Identify which cell holds the provided text, then report its [X, Y] central coordinate. 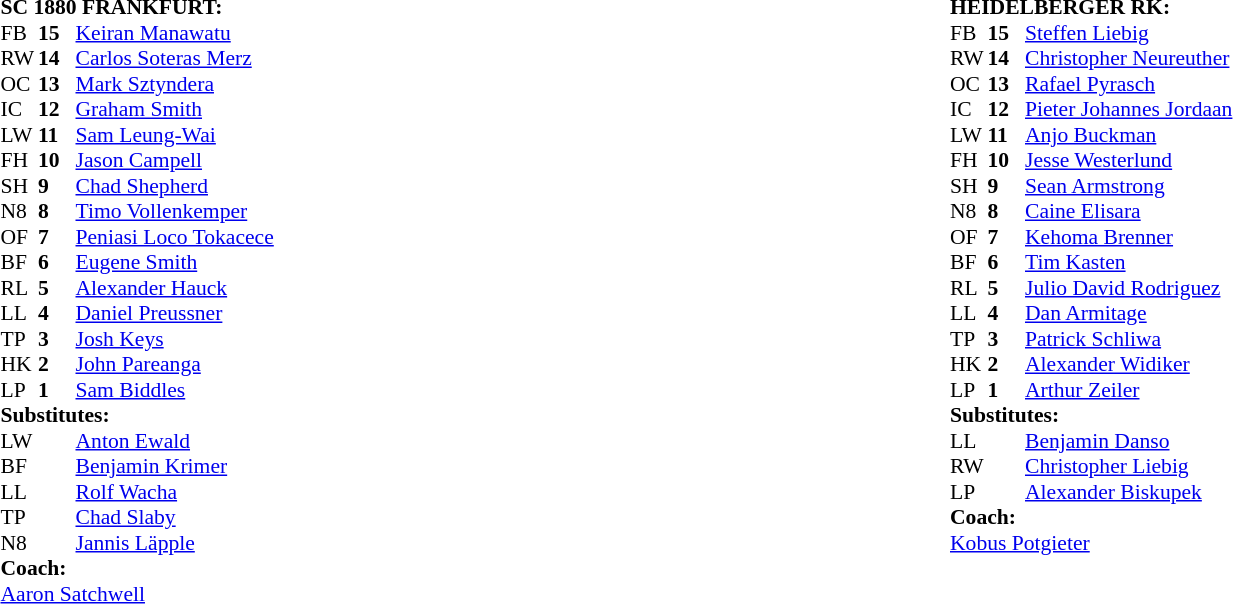
Chad Shepherd [175, 186]
Daniel Preussner [175, 313]
Alexander Hauck [175, 288]
Josh Keys [175, 339]
Anjo Buckman [1128, 135]
Julio David Rodriguez [1128, 288]
Tim Kasten [1128, 263]
Alexander Biskupek [1128, 492]
Alexander Widiker [1128, 365]
Eugene Smith [175, 263]
Pieter Johannes Jordaan [1128, 109]
Arthur Zeiler [1128, 390]
Sean Armstrong [1128, 186]
Caine Elisara [1128, 211]
Rolf Wacha [175, 492]
Kehoma Brenner [1128, 237]
Jesse Westerlund [1128, 161]
Steffen Liebig [1128, 33]
Carlos Soteras Merz [175, 59]
Timo Vollenkemper [175, 211]
Benjamin Danso [1128, 441]
Dan Armitage [1128, 313]
Christopher Neureuther [1128, 59]
Benjamin Krimer [175, 467]
Jannis Läpple [175, 543]
Christopher Liebig [1128, 467]
John Pareanga [175, 365]
Sam Biddles [175, 390]
Mark Sztyndera [175, 84]
Keiran Manawatu [175, 33]
Graham Smith [175, 109]
Rafael Pyrasch [1128, 84]
Anton Ewald [175, 441]
Kobus Potgieter [1091, 543]
Patrick Schliwa [1128, 339]
Chad Slaby [175, 517]
Peniasi Loco Tokacece [175, 237]
Sam Leung-Wai [175, 135]
Jason Campell [175, 161]
